Determine the (X, Y) coordinate at the center of the cell enclosing the given text.  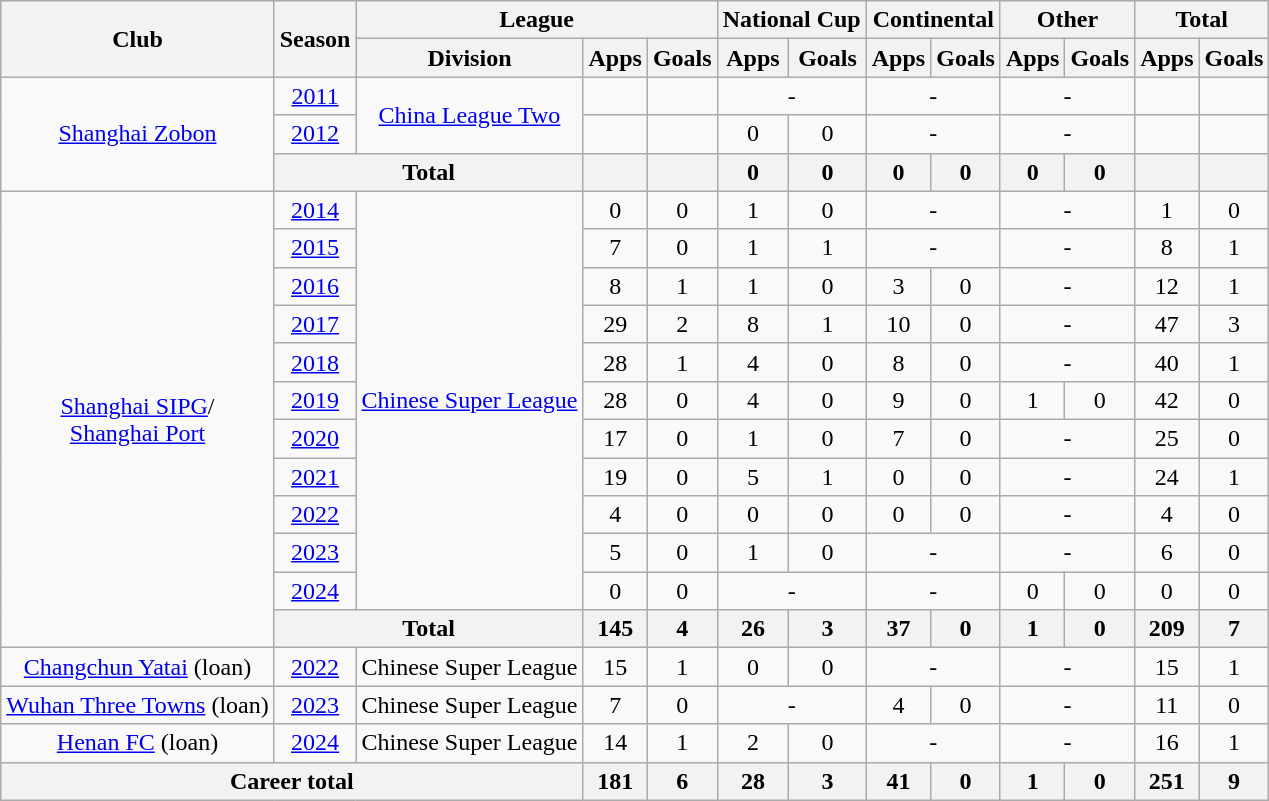
251 (1167, 781)
Career total (292, 781)
24 (1167, 477)
2017 (315, 324)
Henan FC (loan) (138, 743)
2012 (315, 134)
42 (1167, 400)
2015 (315, 248)
209 (1167, 629)
26 (753, 629)
China League Two (470, 115)
145 (615, 629)
Shanghai SIPG/Shanghai Port (138, 420)
19 (615, 477)
Division (470, 58)
National Cup (792, 20)
12 (1167, 286)
Continental (933, 20)
41 (898, 781)
40 (1167, 362)
181 (615, 781)
11 (1167, 705)
25 (1167, 438)
League (536, 20)
2021 (315, 477)
2014 (315, 210)
Club (138, 39)
2011 (315, 96)
29 (615, 324)
2019 (315, 400)
Wuhan Three Towns (loan) (138, 705)
2016 (315, 286)
Shanghai Zobon (138, 134)
Other (1067, 20)
2018 (315, 362)
16 (1167, 743)
Changchun Yatai (loan) (138, 667)
10 (898, 324)
2020 (315, 438)
47 (1167, 324)
17 (615, 438)
14 (615, 743)
37 (898, 629)
Season (315, 39)
